Determine the [x, y] coordinate at the center of the cell enclosing the given text.  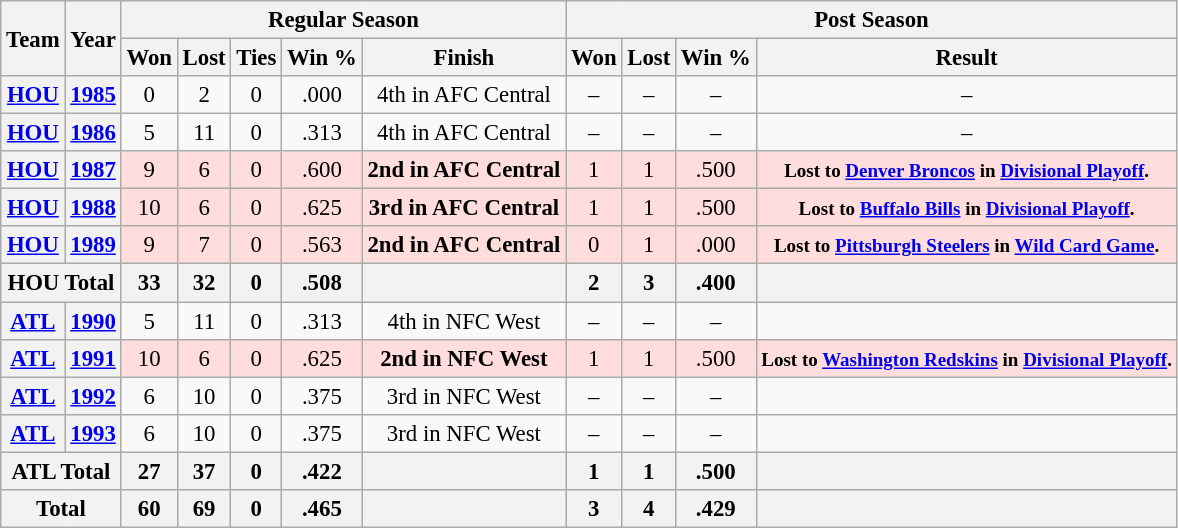
.465 [322, 509]
1989 [93, 245]
.563 [322, 245]
.422 [322, 471]
Year [93, 38]
1988 [93, 208]
1987 [93, 170]
.429 [716, 509]
Lost to Washington Redskins in Divisional Playoff. [966, 358]
Team [33, 38]
Total [61, 509]
2nd in NFC West [464, 358]
4 [649, 509]
1992 [93, 396]
.508 [322, 283]
1986 [93, 133]
ATL Total [61, 471]
69 [204, 509]
1985 [93, 95]
32 [204, 283]
Finish [464, 58]
37 [204, 471]
1993 [93, 433]
27 [149, 471]
7 [204, 245]
60 [149, 509]
1991 [93, 358]
Lost to Pittsburgh Steelers in Wild Card Game. [966, 245]
3rd in AFC Central [464, 208]
Lost to Denver Broncos in Divisional Playoff. [966, 170]
Regular Season [344, 20]
.400 [716, 283]
Post Season [872, 20]
.600 [322, 170]
Ties [256, 58]
1990 [93, 321]
33 [149, 283]
Lost to Buffalo Bills in Divisional Playoff. [966, 208]
HOU Total [61, 283]
Result [966, 58]
4th in NFC West [464, 321]
